Pinpoint the cell where the given text exists, returning its [X, Y] midpoint coordinate. 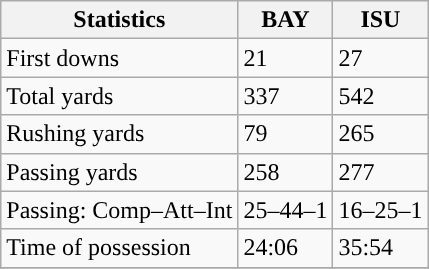
277 [380, 172]
21 [286, 58]
258 [286, 172]
Passing yards [120, 172]
25–44–1 [286, 210]
24:06 [286, 248]
27 [380, 58]
265 [380, 134]
35:54 [380, 248]
ISU [380, 20]
Passing: Comp–Att–Int [120, 210]
Statistics [120, 20]
BAY [286, 20]
Time of possession [120, 248]
16–25–1 [380, 210]
Total yards [120, 96]
337 [286, 96]
542 [380, 96]
Rushing yards [120, 134]
First downs [120, 58]
79 [286, 134]
